Pinpoint the cell where the given text exists, returning its [X, Y] midpoint coordinate. 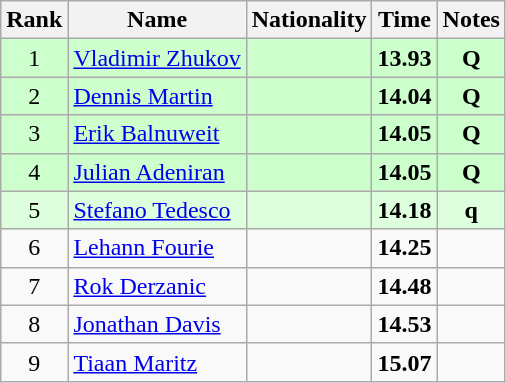
Lehann Fourie [157, 248]
7 [34, 286]
Tiaan Maritz [157, 362]
Stefano Tedesco [157, 210]
Rank [34, 20]
q [471, 210]
Nationality [309, 20]
4 [34, 172]
Dennis Martin [157, 96]
9 [34, 362]
14.48 [404, 286]
Time [404, 20]
Erik Balnuweit [157, 134]
8 [34, 324]
Notes [471, 20]
Jonathan Davis [157, 324]
1 [34, 58]
13.93 [404, 58]
Julian Adeniran [157, 172]
2 [34, 96]
15.07 [404, 362]
14.04 [404, 96]
14.53 [404, 324]
3 [34, 134]
14.18 [404, 210]
Vladimir Zhukov [157, 58]
Name [157, 20]
14.25 [404, 248]
5 [34, 210]
6 [34, 248]
Rok Derzanic [157, 286]
